Locate the cell with the specified text and output its [X, Y] center coordinate. 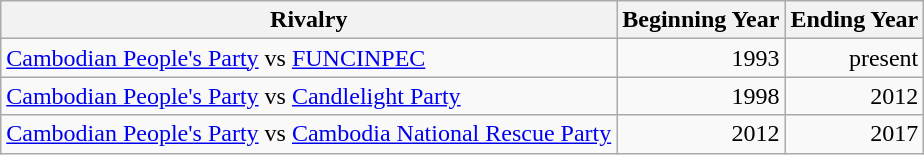
Cambodian People's Party vs FUNCINPEC [309, 58]
1998 [701, 96]
1993 [701, 58]
Rivalry [309, 20]
2017 [854, 134]
Cambodian People's Party vs Cambodia National Rescue Party [309, 134]
present [854, 58]
Beginning Year [701, 20]
Cambodian People's Party vs Candlelight Party [309, 96]
Ending Year [854, 20]
